Output the [X, Y] coordinate of the center of the cell containing the given text.  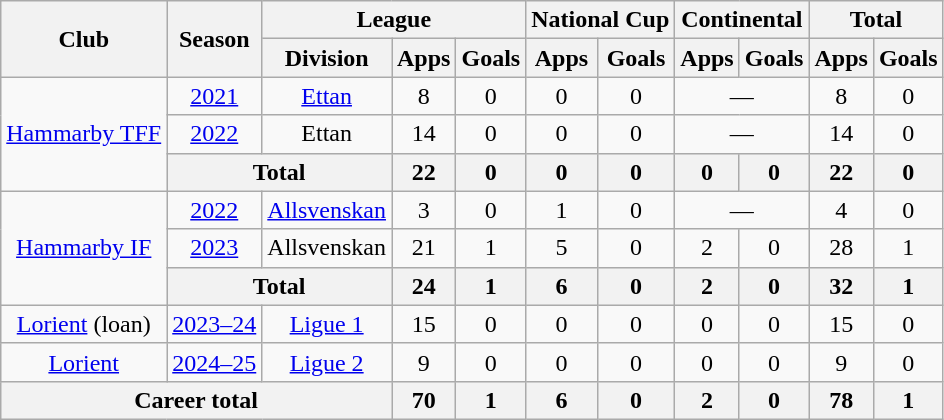
Division [327, 58]
Continental [742, 20]
70 [424, 400]
Ligue 1 [327, 324]
Hammarby IF [84, 248]
National Cup [600, 20]
Lorient [84, 362]
Hammarby TFF [84, 134]
78 [841, 400]
3 [424, 210]
Ligue 2 [327, 362]
24 [424, 286]
32 [841, 286]
28 [841, 248]
2023 [214, 248]
2024–25 [214, 362]
Club [84, 39]
Career total [196, 400]
2021 [214, 96]
Lorient (loan) [84, 324]
Season [214, 39]
2023–24 [214, 324]
21 [424, 248]
League [394, 20]
4 [841, 210]
5 [562, 248]
